Find where the given text appears and provide that cell's center as [x, y] coordinate. 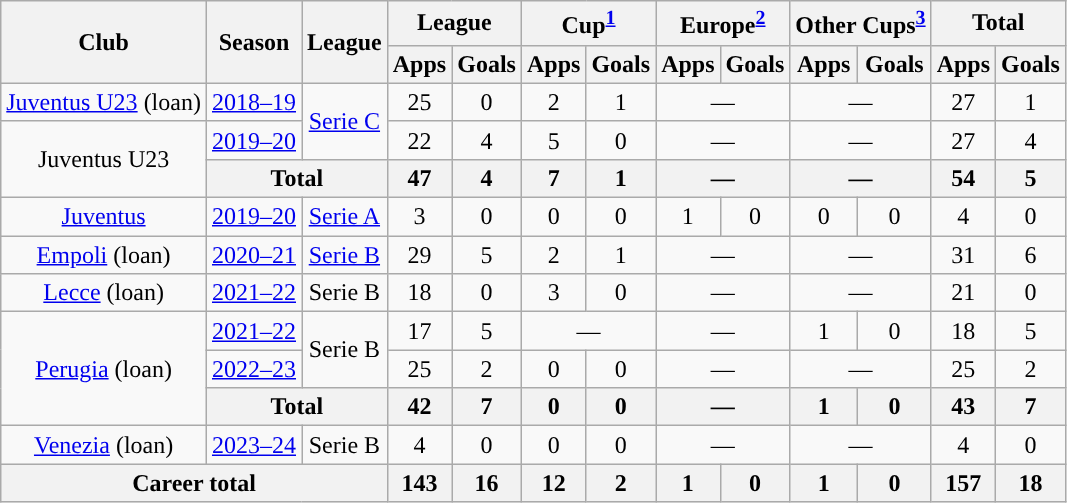
42 [419, 407]
6 [1031, 255]
Empoli (loan) [104, 255]
2020–21 [254, 255]
Career total [194, 483]
43 [963, 407]
Serie C [345, 121]
Club [104, 42]
Juventus U23 (loan) [104, 102]
Perugia (loan) [104, 369]
Lecce (loan) [104, 293]
Serie A [345, 217]
Europe2 [723, 24]
Other Cups3 [860, 24]
Juventus U23 [104, 159]
Juventus [104, 217]
12 [553, 483]
143 [419, 483]
17 [419, 331]
16 [487, 483]
21 [963, 293]
31 [963, 255]
Season [254, 42]
29 [419, 255]
47 [419, 178]
22 [419, 140]
2023–24 [254, 445]
2018–19 [254, 102]
157 [963, 483]
Venezia (loan) [104, 445]
54 [963, 178]
Cup1 [588, 24]
2022–23 [254, 369]
